Find where the given text appears and provide that cell's center as [x, y] coordinate. 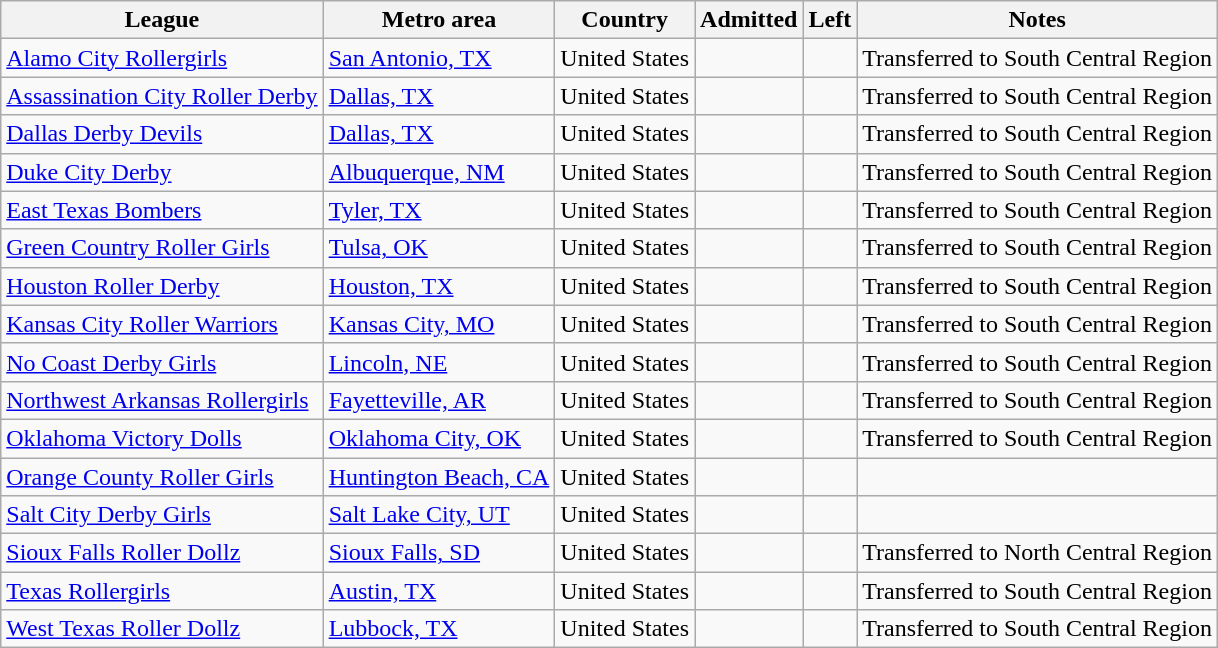
Salt Lake City, UT [439, 515]
Sioux Falls Roller Dollz [162, 553]
Austin, TX [439, 591]
Northwest Arkansas Rollergirls [162, 400]
Lincoln, NE [439, 362]
Texas Rollergirls [162, 591]
No Coast Derby Girls [162, 362]
Assassination City Roller Derby [162, 96]
Tyler, TX [439, 210]
Sioux Falls, SD [439, 553]
Dallas Derby Devils [162, 134]
Kansas City, MO [439, 324]
Metro area [439, 20]
Orange County Roller Girls [162, 477]
Tulsa, OK [439, 248]
Oklahoma Victory Dolls [162, 438]
Alamo City Rollergirls [162, 58]
East Texas Bombers [162, 210]
Notes [1038, 20]
Country [625, 20]
Huntington Beach, CA [439, 477]
Fayetteville, AR [439, 400]
Oklahoma City, OK [439, 438]
Duke City Derby [162, 172]
Albuquerque, NM [439, 172]
Kansas City Roller Warriors [162, 324]
Lubbock, TX [439, 629]
Left [830, 20]
San Antonio, TX [439, 58]
Salt City Derby Girls [162, 515]
Houston Roller Derby [162, 286]
Admitted [749, 20]
Transferred to North Central Region [1038, 553]
West Texas Roller Dollz [162, 629]
Green Country Roller Girls [162, 248]
League [162, 20]
Houston, TX [439, 286]
